Search for the cell housing the specified text and yield its (X, Y) center coordinate. 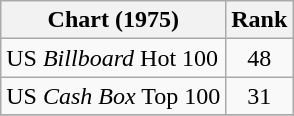
48 (260, 58)
Chart (1975) (114, 20)
31 (260, 96)
Rank (260, 20)
US Cash Box Top 100 (114, 96)
US Billboard Hot 100 (114, 58)
